Detect which cell encompasses the target text, then output its (X, Y) center coordinate. 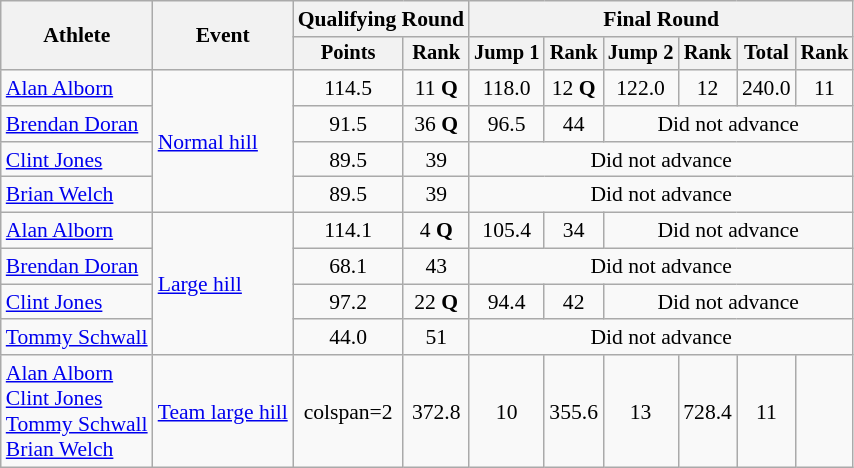
114.1 (348, 231)
Points (348, 54)
97.2 (348, 302)
11 Q (436, 88)
Jump 2 (640, 54)
4 Q (436, 231)
728.4 (708, 411)
colspan=2 (348, 411)
22 Q (436, 302)
91.5 (348, 124)
372.8 (436, 411)
34 (574, 231)
36 Q (436, 124)
Jump 1 (506, 54)
94.4 (506, 302)
96.5 (506, 124)
Large hill (223, 284)
Total (766, 54)
44.0 (348, 338)
Event (223, 36)
Normal hill (223, 141)
12 (708, 88)
42 (574, 302)
Final Round (661, 19)
355.6 (574, 411)
240.0 (766, 88)
13 (640, 411)
12 Q (574, 88)
Team large hill (223, 411)
118.0 (506, 88)
43 (436, 267)
Tommy Schwall (77, 338)
Brian Welch (77, 195)
44 (574, 124)
Qualifying Round (381, 19)
Alan AlbornClint JonesTommy SchwallBrian Welch (77, 411)
114.5 (348, 88)
Athlete (77, 36)
51 (436, 338)
122.0 (640, 88)
68.1 (348, 267)
10 (506, 411)
105.4 (506, 231)
